Provide the [x, y] coordinate of the cell's center where the given text is located.  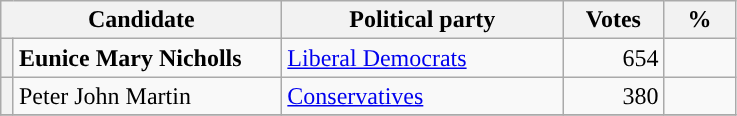
Candidate [142, 20]
Political party [422, 20]
Eunice Mary Nicholls [147, 58]
Peter John Martin [147, 96]
Conservatives [422, 96]
Liberal Democrats [422, 58]
Votes [614, 20]
380 [614, 96]
% [700, 20]
654 [614, 58]
